For the text-containing cell, return its midpoint in (x, y) coordinate format. 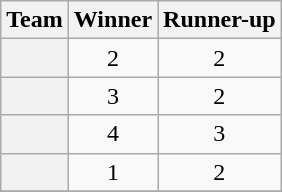
1 (112, 172)
Winner (112, 20)
Runner-up (220, 20)
4 (112, 134)
Team (35, 20)
